Identify which cell holds the provided text, then report its (X, Y) central coordinate. 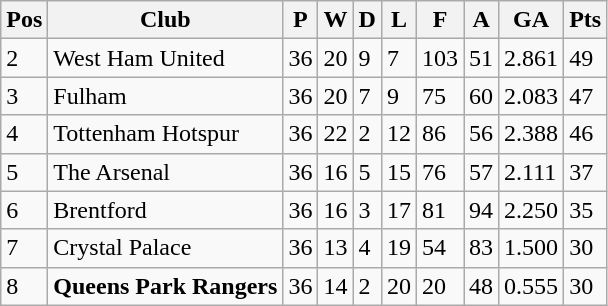
2.250 (532, 210)
F (440, 20)
51 (482, 58)
94 (482, 210)
W (336, 20)
19 (398, 248)
54 (440, 248)
22 (336, 134)
48 (482, 286)
17 (398, 210)
37 (586, 172)
83 (482, 248)
2.111 (532, 172)
West Ham United (166, 58)
81 (440, 210)
GA (532, 20)
P (300, 20)
D (367, 20)
Tottenham Hotspur (166, 134)
12 (398, 134)
8 (24, 286)
57 (482, 172)
Club (166, 20)
Fulham (166, 96)
86 (440, 134)
Pos (24, 20)
35 (586, 210)
2.861 (532, 58)
6 (24, 210)
Crystal Palace (166, 248)
2.388 (532, 134)
13 (336, 248)
46 (586, 134)
75 (440, 96)
49 (586, 58)
56 (482, 134)
103 (440, 58)
76 (440, 172)
2.083 (532, 96)
47 (586, 96)
1.500 (532, 248)
14 (336, 286)
L (398, 20)
The Arsenal (166, 172)
Pts (586, 20)
Queens Park Rangers (166, 286)
60 (482, 96)
0.555 (532, 286)
Brentford (166, 210)
15 (398, 172)
A (482, 20)
